Locate the cell with the specified text and output its [X, Y] center coordinate. 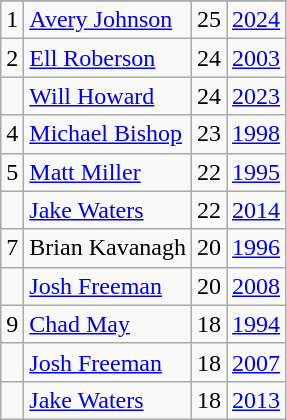
Matt Miller [108, 172]
2014 [256, 210]
7 [12, 248]
Avery Johnson [108, 20]
1995 [256, 172]
4 [12, 134]
1996 [256, 248]
Michael Bishop [108, 134]
2 [12, 58]
Chad May [108, 324]
25 [208, 20]
Brian Kavanagh [108, 248]
1 [12, 20]
23 [208, 134]
1994 [256, 324]
1998 [256, 134]
2013 [256, 400]
2023 [256, 96]
2007 [256, 362]
2024 [256, 20]
5 [12, 172]
9 [12, 324]
Ell Roberson [108, 58]
2008 [256, 286]
Will Howard [108, 96]
2003 [256, 58]
